Pinpoint the cell where the given text exists, returning its (X, Y) midpoint coordinate. 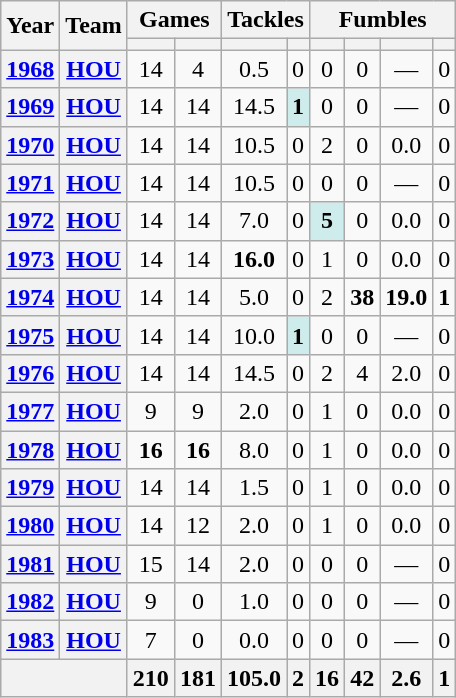
2.6 (406, 678)
7.0 (254, 221)
1981 (30, 564)
1972 (30, 221)
0.5 (254, 69)
1978 (30, 449)
38 (362, 297)
Fumbles (383, 20)
7 (150, 640)
105.0 (254, 678)
1.5 (254, 488)
1982 (30, 602)
1970 (30, 145)
1980 (30, 526)
181 (198, 678)
10.0 (254, 335)
Team (94, 26)
1983 (30, 640)
16.0 (254, 259)
Games (174, 20)
19.0 (406, 297)
210 (150, 678)
1968 (30, 69)
1971 (30, 183)
5 (328, 221)
12 (198, 526)
15 (150, 564)
Year (30, 26)
1973 (30, 259)
1976 (30, 373)
Tackles (265, 20)
1979 (30, 488)
1969 (30, 107)
1975 (30, 335)
5.0 (254, 297)
42 (362, 678)
8.0 (254, 449)
1.0 (254, 602)
1974 (30, 297)
1977 (30, 411)
